Return [x, y] of the center of cell containing provided text 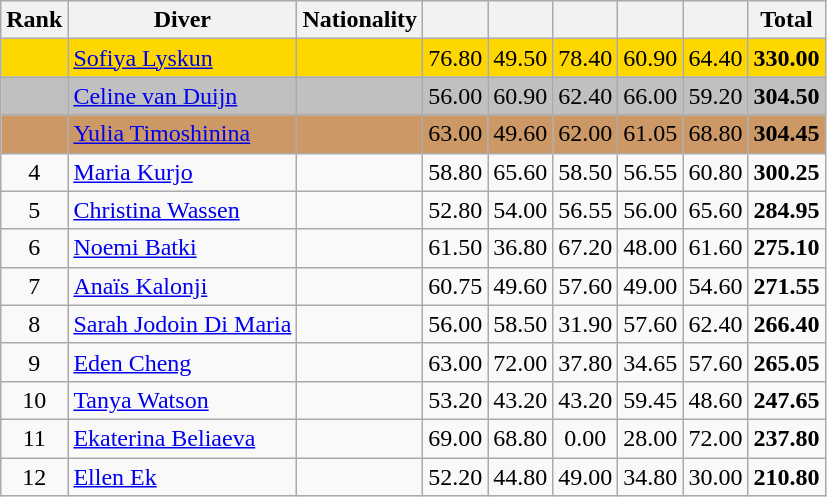
Anaïs Kalonji [182, 286]
Sofiya Lyskun [182, 58]
59.45 [650, 400]
34.80 [650, 477]
54.60 [716, 286]
275.10 [786, 248]
Rank [34, 20]
61.50 [456, 248]
Yulia Timoshinina [182, 134]
48.00 [650, 248]
61.05 [650, 134]
30.00 [716, 477]
78.40 [586, 58]
52.80 [456, 210]
66.00 [650, 96]
Eden Cheng [182, 362]
330.00 [786, 58]
60.75 [456, 286]
37.80 [586, 362]
10 [34, 400]
0.00 [586, 438]
34.65 [650, 362]
67.20 [586, 248]
271.55 [786, 286]
304.45 [786, 134]
266.40 [786, 324]
247.65 [786, 400]
54.00 [520, 210]
Christina Wassen [182, 210]
5 [34, 210]
31.90 [586, 324]
265.05 [786, 362]
52.20 [456, 477]
4 [34, 172]
58.80 [456, 172]
237.80 [786, 438]
60.80 [716, 172]
Maria Kurjo [182, 172]
Tanya Watson [182, 400]
7 [34, 286]
64.40 [716, 58]
284.95 [786, 210]
49.50 [520, 58]
8 [34, 324]
11 [34, 438]
Ekaterina Beliaeva [182, 438]
44.80 [520, 477]
Celine van Duijn [182, 96]
12 [34, 477]
28.00 [650, 438]
69.00 [456, 438]
61.60 [716, 248]
9 [34, 362]
300.25 [786, 172]
76.80 [456, 58]
Diver [182, 20]
Sarah Jodoin Di Maria [182, 324]
6 [34, 248]
59.20 [716, 96]
304.50 [786, 96]
Total [786, 20]
Nationality [360, 20]
62.00 [586, 134]
Noemi Batki [182, 248]
48.60 [716, 400]
Ellen Ek [182, 477]
210.80 [786, 477]
36.80 [520, 248]
53.20 [456, 400]
